Detect which cell encompasses the target text, then output its [x, y] center coordinate. 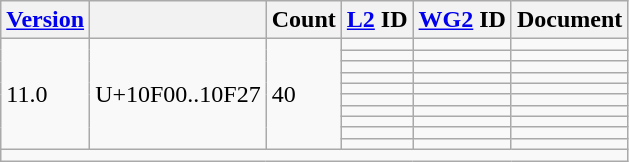
11.0 [46, 94]
WG2 ID [462, 20]
Count [304, 20]
L2 ID [377, 20]
U+10F00..10F27 [178, 94]
Document [569, 20]
Version [46, 20]
40 [304, 94]
